Identify which cell holds the provided text, then report its (x, y) central coordinate. 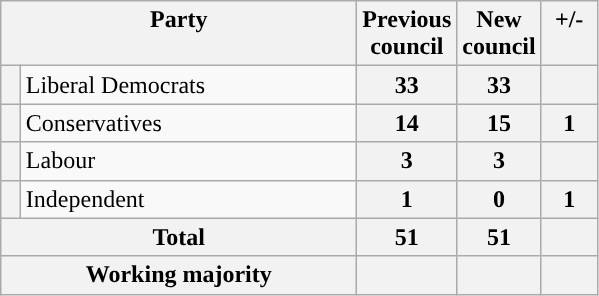
+/- (569, 34)
14 (407, 123)
0 (499, 199)
Total (179, 237)
Working majority (179, 275)
Previous council (407, 34)
Labour (188, 161)
Liberal Democrats (188, 85)
Conservatives (188, 123)
Independent (188, 199)
New council (499, 34)
Party (179, 34)
15 (499, 123)
